Determine the [x, y] coordinate at the center of the cell enclosing the given text.  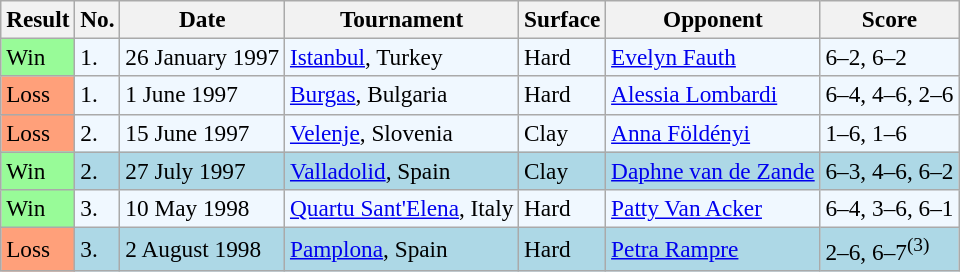
10 May 1998 [202, 208]
Valladolid, Spain [402, 170]
Patty Van Acker [713, 208]
Petra Rampre [713, 249]
Score [890, 19]
Quartu Sant'Elena, Italy [402, 208]
15 June 1997 [202, 133]
6–2, 6–2 [890, 57]
1 June 1997 [202, 95]
Pamplona, Spain [402, 249]
Result [38, 19]
2–6, 6–7(3) [890, 249]
2 August 1998 [202, 249]
Tournament [402, 19]
Velenje, Slovenia [402, 133]
27 July 1997 [202, 170]
No. [98, 19]
Opponent [713, 19]
6–3, 4–6, 6–2 [890, 170]
Burgas, Bulgaria [402, 95]
Date [202, 19]
6–4, 3–6, 6–1 [890, 208]
Daphne van de Zande [713, 170]
Evelyn Fauth [713, 57]
Istanbul, Turkey [402, 57]
Surface [562, 19]
1–6, 1–6 [890, 133]
26 January 1997 [202, 57]
Alessia Lombardi [713, 95]
6–4, 4–6, 2–6 [890, 95]
Anna Földényi [713, 133]
